Locate the cell with the specified text and output its (X, Y) center coordinate. 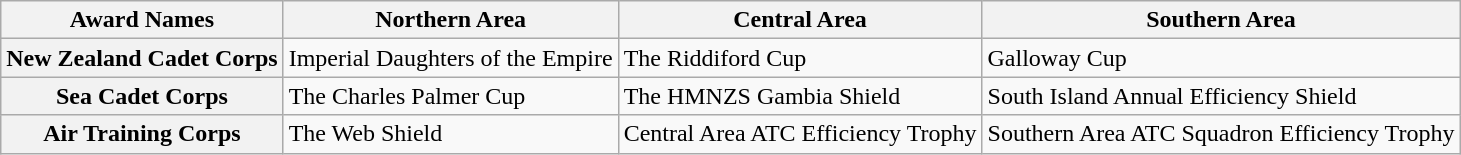
Southern Area (1221, 20)
Imperial Daughters of the Empire (450, 58)
Air Training Corps (142, 134)
Central Area (800, 20)
The HMNZS Gambia Shield (800, 96)
South Island Annual Efficiency Shield (1221, 96)
Sea Cadet Corps (142, 96)
The Riddiford Cup (800, 58)
Northern Area (450, 20)
Galloway Cup (1221, 58)
Central Area ATC Efficiency Trophy (800, 134)
The Web Shield (450, 134)
New Zealand Cadet Corps (142, 58)
The Charles Palmer Cup (450, 96)
Award Names (142, 20)
Southern Area ATC Squadron Efficiency Trophy (1221, 134)
